Find where the given text appears and provide that cell's center as [x, y] coordinate. 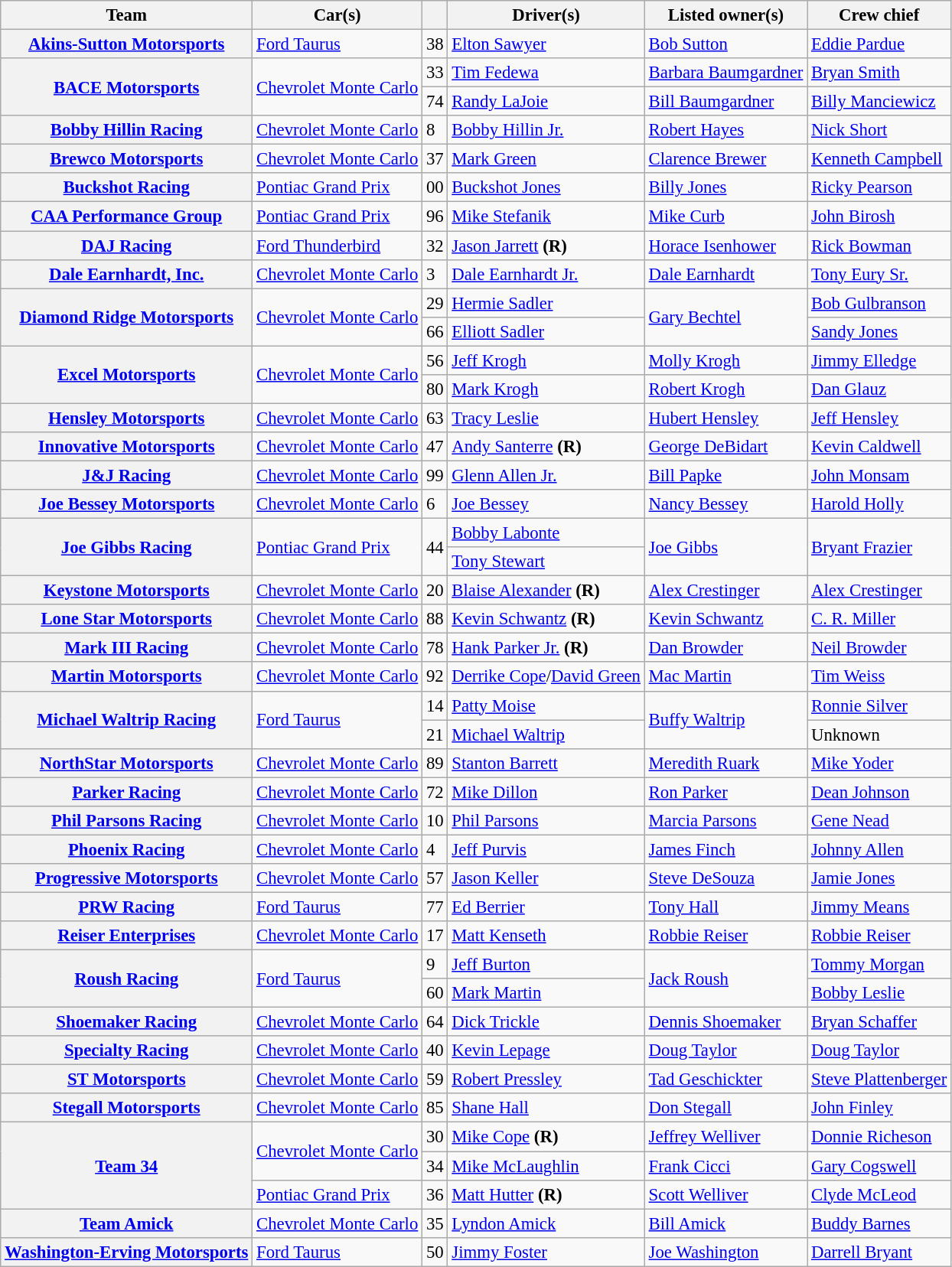
Bobby Hillin Racing [127, 130]
64 [435, 1022]
Mac Martin [725, 677]
60 [435, 993]
Nick Short [879, 130]
Jimmy Means [879, 907]
Hank Parker Jr. (R) [546, 648]
56 [435, 360]
Joe Gibbs Racing [127, 548]
85 [435, 1109]
Sandy Jones [879, 331]
Jason Keller [546, 878]
47 [435, 447]
Stanton Barrett [546, 763]
Buckshot Racing [127, 187]
Robert Krogh [725, 389]
63 [435, 418]
77 [435, 907]
9 [435, 965]
Mike Yoder [879, 763]
Parker Racing [127, 792]
Kenneth Campbell [879, 159]
Gary Cogswell [879, 1166]
Kevin Caldwell [879, 447]
Frank Cicci [725, 1166]
Car(s) [337, 15]
Horace Isenhower [725, 246]
Jack Roush [725, 979]
Dean Johnson [879, 792]
Elton Sawyer [546, 44]
Barbara Baumgardner [725, 73]
37 [435, 159]
72 [435, 792]
Donnie Richeson [879, 1137]
Akins-Sutton Motorsports [127, 44]
Mike Cope (R) [546, 1137]
Dick Trickle [546, 1022]
34 [435, 1166]
96 [435, 217]
Mike Stefanik [546, 217]
Lone Star Motorsports [127, 619]
Martin Motorsports [127, 677]
Tony Eury Sr. [879, 274]
Kevin Schwantz [725, 619]
Randy LaJoie [546, 102]
40 [435, 1050]
Bryant Frazier [879, 548]
ST Motorsports [127, 1080]
Team [127, 15]
DAJ Racing [127, 246]
Jason Jarrett (R) [546, 246]
Tony Hall [725, 907]
CAA Performance Group [127, 217]
Bobby Labonte [546, 533]
14 [435, 705]
3 [435, 274]
PRW Racing [127, 907]
29 [435, 303]
Bill Baumgardner [725, 102]
35 [435, 1223]
74 [435, 102]
57 [435, 878]
Harold Holly [879, 504]
Ricky Pearson [879, 187]
Dan Glauz [879, 389]
Ford Thunderbird [337, 246]
Keystone Motorsports [127, 591]
Jamie Jones [879, 878]
Nancy Bessey [725, 504]
Matt Hutter (R) [546, 1194]
Buddy Barnes [879, 1223]
Mark Martin [546, 993]
Mark III Racing [127, 648]
80 [435, 389]
Driver(s) [546, 15]
Gene Nead [879, 821]
Bryan Schaffer [879, 1022]
Robert Pressley [546, 1080]
Michael Waltrip Racing [127, 719]
Tad Geschickter [725, 1080]
Team 34 [127, 1166]
59 [435, 1080]
Mike Curb [725, 217]
NorthStar Motorsports [127, 763]
Kevin Lepage [546, 1050]
Jeff Krogh [546, 360]
Shoemaker Racing [127, 1022]
Dale Earnhardt Jr. [546, 274]
Joe Bessey [546, 504]
92 [435, 677]
Bob Gulbranson [879, 303]
Hermie Sadler [546, 303]
Blaise Alexander (R) [546, 591]
Lyndon Amick [546, 1223]
32 [435, 246]
00 [435, 187]
Phil Parsons Racing [127, 821]
Jimmy Foster [546, 1252]
89 [435, 763]
Dale Earnhardt [725, 274]
Scott Welliver [725, 1194]
Bobby Hillin Jr. [546, 130]
Patty Moise [546, 705]
Bill Papke [725, 475]
88 [435, 619]
Jimmy Elledge [879, 360]
Dan Browder [725, 648]
Molly Krogh [725, 360]
Stegall Motorsports [127, 1109]
Tim Fedewa [546, 73]
30 [435, 1137]
78 [435, 648]
Innovative Motorsports [127, 447]
Tony Stewart [546, 562]
Mark Krogh [546, 389]
Joe Washington [725, 1252]
Buckshot Jones [546, 187]
Billy Jones [725, 187]
Joe Bessey Motorsports [127, 504]
Ron Parker [725, 792]
Jeff Hensley [879, 418]
17 [435, 936]
44 [435, 548]
Dennis Shoemaker [725, 1022]
Clarence Brewer [725, 159]
Johnny Allen [879, 849]
John Monsam [879, 475]
Brewco Motorsports [127, 159]
Jeff Purvis [546, 849]
Clyde McLeod [879, 1194]
Mark Green [546, 159]
Kevin Schwantz (R) [546, 619]
Bobby Leslie [879, 993]
36 [435, 1194]
Derrike Cope/David Green [546, 677]
Bryan Smith [879, 73]
Hensley Motorsports [127, 418]
Crew chief [879, 15]
Jeff Burton [546, 965]
Unknown [879, 734]
George DeBidart [725, 447]
66 [435, 331]
Bill Amick [725, 1223]
Meredith Ruark [725, 763]
Jeffrey Welliver [725, 1137]
Excel Motorsports [127, 375]
Billy Manciewicz [879, 102]
38 [435, 44]
Specialty Racing [127, 1050]
Glenn Allen Jr. [546, 475]
33 [435, 73]
Ronnie Silver [879, 705]
8 [435, 130]
Steve DeSouza [725, 878]
Marcia Parsons [725, 821]
6 [435, 504]
Roush Racing [127, 979]
Reiser Enterprises [127, 936]
20 [435, 591]
Ed Berrier [546, 907]
John Birosh [879, 217]
BACE Motorsports [127, 87]
50 [435, 1252]
Elliott Sadler [546, 331]
Eddie Pardue [879, 44]
Bob Sutton [725, 44]
Buffy Waltrip [725, 719]
Tommy Morgan [879, 965]
10 [435, 821]
Matt Kenseth [546, 936]
4 [435, 849]
Phil Parsons [546, 821]
Mike McLaughlin [546, 1166]
Michael Waltrip [546, 734]
Diamond Ridge Motorsports [127, 317]
Robert Hayes [725, 130]
Hubert Hensley [725, 418]
Don Stegall [725, 1109]
Shane Hall [546, 1109]
John Finley [879, 1109]
Mike Dillon [546, 792]
Darrell Bryant [879, 1252]
Neil Browder [879, 648]
Gary Bechtel [725, 317]
J&J Racing [127, 475]
James Finch [725, 849]
Progressive Motorsports [127, 878]
Listed owner(s) [725, 15]
Steve Plattenberger [879, 1080]
99 [435, 475]
Team Amick [127, 1223]
Phoenix Racing [127, 849]
C. R. Miller [879, 619]
Andy Santerre (R) [546, 447]
Tracy Leslie [546, 418]
Rick Bowman [879, 246]
Tim Weiss [879, 677]
Washington-Erving Motorsports [127, 1252]
Dale Earnhardt, Inc. [127, 274]
21 [435, 734]
Joe Gibbs [725, 548]
